For the text-containing cell, return its midpoint in (x, y) coordinate format. 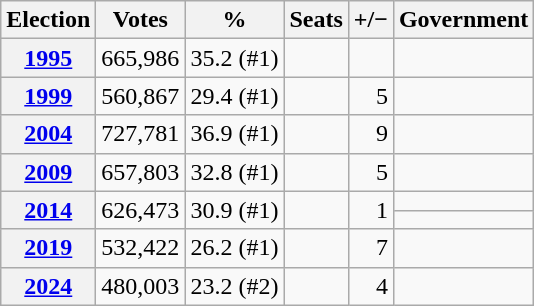
Seats (316, 20)
23.2 (#2) (234, 286)
480,003 (140, 286)
% (234, 20)
30.9 (#1) (234, 210)
1999 (48, 96)
29.4 (#1) (234, 96)
727,781 (140, 134)
2024 (48, 286)
7 (370, 248)
665,986 (140, 58)
Votes (140, 20)
35.2 (#1) (234, 58)
4 (370, 286)
2004 (48, 134)
560,867 (140, 96)
2009 (48, 172)
26.2 (#1) (234, 248)
532,422 (140, 248)
2019 (48, 248)
1995 (48, 58)
32.8 (#1) (234, 172)
+/− (370, 20)
Election (48, 20)
1 (370, 210)
Government (463, 20)
626,473 (140, 210)
9 (370, 134)
657,803 (140, 172)
36.9 (#1) (234, 134)
2014 (48, 210)
